Extract the (X, Y) coordinate from the center of the cell holding the provided text.  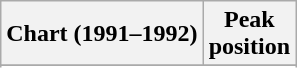
Peakposition (249, 34)
Chart (1991–1992) (102, 34)
